Provide the [X, Y] coordinate of the cell's center where the given text is located.  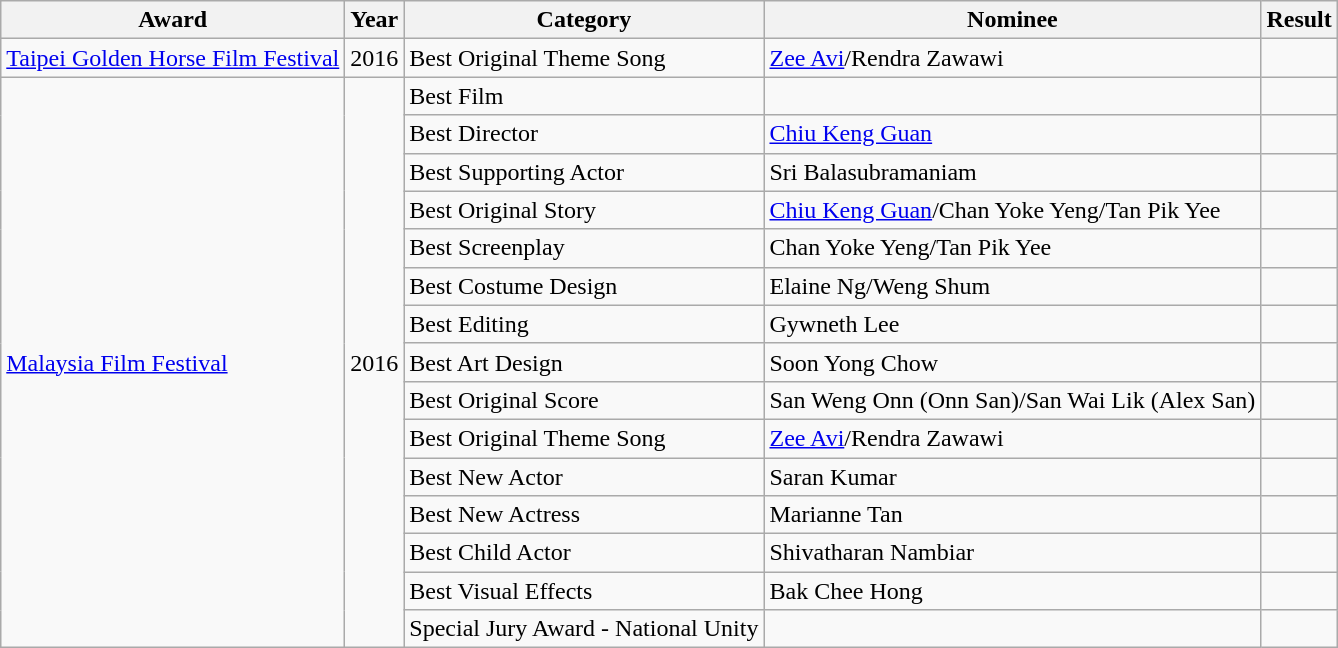
Gywneth Lee [1012, 324]
Best Child Actor [584, 553]
Taipei Golden Horse Film Festival [173, 58]
Best Visual Effects [584, 591]
Chiu Keng Guan [1012, 134]
Best Art Design [584, 362]
Elaine Ng/Weng Shum [1012, 286]
Year [374, 20]
Best Director [584, 134]
Saran Kumar [1012, 477]
Best Editing [584, 324]
Sri Balasubramaniam [1012, 172]
Best New Actress [584, 515]
Best Original Score [584, 400]
Marianne Tan [1012, 515]
San Weng Onn (Onn San)/San Wai Lik (Alex San) [1012, 400]
Bak Chee Hong [1012, 591]
Result [1299, 20]
Malaysia Film Festival [173, 362]
Best Costume Design [584, 286]
Best Original Story [584, 210]
Best Screenplay [584, 248]
Award [173, 20]
Chiu Keng Guan/Chan Yoke Yeng/Tan Pik Yee [1012, 210]
Best Film [584, 96]
Soon Yong Chow [1012, 362]
Special Jury Award - National Unity [584, 629]
Chan Yoke Yeng/Tan Pik Yee [1012, 248]
Best New Actor [584, 477]
Nominee [1012, 20]
Shivatharan Nambiar [1012, 553]
Category [584, 20]
Best Supporting Actor [584, 172]
